Search for the cell housing the specified text and yield its (x, y) center coordinate. 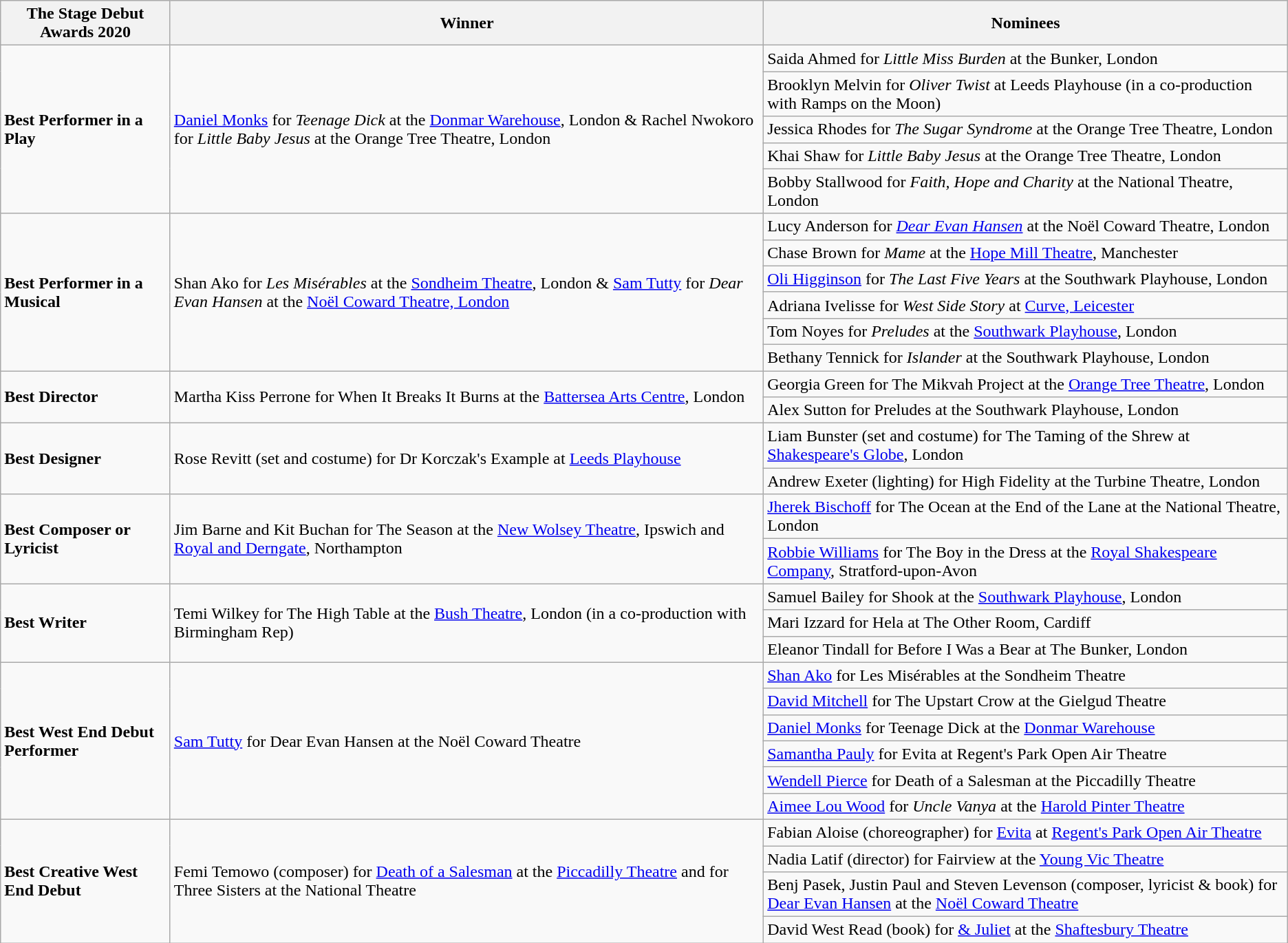
Georgia Green for The Mikvah Project at the Orange Tree Theatre, London (1026, 383)
Sam Tutty for Dear Evan Hansen at the Noël Coward Theatre (466, 741)
Femi Temowo (composer) for Death of a Salesman at the Piccadilly Theatre and for Three Sisters at the National Theatre (466, 881)
Tom Noyes for Preludes at the Southwark Playhouse, London (1026, 331)
Samuel Bailey for Shook at the Southwark Playhouse, London (1026, 597)
Best Director (85, 396)
Samantha Pauly for Evita at Regent's Park Open Air Theatre (1026, 754)
Alex Sutton for Preludes at the Southwark Playhouse, London (1026, 410)
Nadia Latif (director) for Fairview at the Young Vic Theatre (1026, 858)
Best Performer in a Musical (85, 292)
Jessica Rhodes for The Sugar Syndrome at the Orange Tree Theatre, London (1026, 129)
Best West End Debut Performer (85, 741)
Aimee Lou Wood for Uncle Vanya at the Harold Pinter Theatre (1026, 806)
Benj Pasek, Justin Paul and Steven Levenson (composer, lyricist & book) for Dear Evan Hansen at the Noël Coward Theatre (1026, 895)
Best Designer (85, 458)
Daniel Monks for Teenage Dick at the Donmar Warehouse (1026, 728)
Best Creative West End Debut (85, 881)
Shan Ako for Les Misérables at the Sondheim Theatre (1026, 675)
Temi Wilkey for The High Table at the Bush Theatre, London (in a co-production with Birmingham Rep) (466, 623)
Fabian Aloise (choreographer) for Evita at Regent's Park Open Air Theatre (1026, 832)
Best Writer (85, 623)
Andrew Exeter (lighting) for High Fidelity at the Turbine Theatre, London (1026, 481)
Jherek Bischoff for The Ocean at the End of the Lane at the National Theatre, London (1026, 516)
Khai Shaw for Little Baby Jesus at the Orange Tree Theatre, London (1026, 156)
Bethany Tennick for Islander at the Southwark Playhouse, London (1026, 357)
The Stage Debut Awards 2020 (85, 23)
Adriana Ivelisse for West Side Story at Curve, Leicester (1026, 305)
Brooklyn Melvin for Oliver Twist at Leeds Playhouse (in a co-production with Ramps on the Moon) (1026, 94)
Oli Higginson for The Last Five Years at the Southwark Playhouse, London (1026, 279)
Bobby Stallwood for Faith, Hope and Charity at the National Theatre, London (1026, 191)
Wendell Pierce for Death of a Salesman at the Piccadilly Theatre (1026, 780)
Rose Revitt (set and costume) for Dr Korczak's Example at Leeds Playhouse (466, 458)
Saida Ahmed for Little Miss Burden at the Bunker, London (1026, 59)
Eleanor Tindall for Before I Was a Bear at The Bunker, London (1026, 649)
Daniel Monks for Teenage Dick at the Donmar Warehouse, London & Rachel Nwokoro for Little Baby Jesus at the Orange Tree Theatre, London (466, 129)
Chase Brown for Mame at the Hope Mill Theatre, Manchester (1026, 253)
David Mitchell for The Upstart Crow at the Gielgud Theatre (1026, 701)
Shan Ako for Les Misérables at the Sondheim Theatre, London & Sam Tutty for Dear Evan Hansen at the Noël Coward Theatre, London (466, 292)
Best Composer or Lyricist (85, 539)
Best Performer in a Play (85, 129)
Jim Barne and Kit Buchan for The Season at the New Wolsey Theatre, Ipswich and Royal and Derngate, Northampton (466, 539)
Winner (466, 23)
Liam Bunster (set and costume) for The Taming of the Shrew at Shakespeare's Globe, London (1026, 446)
Robbie Williams for The Boy in the Dress at the Royal Shakespeare Company, Stratford-upon-Avon (1026, 562)
Martha Kiss Perrone for When It Breaks It Burns at the Battersea Arts Centre, London (466, 396)
Mari Izzard for Hela at The Other Room, Cardiff (1026, 623)
David West Read (book) for & Juliet at the Shaftesbury Theatre (1026, 930)
Lucy Anderson for Dear Evan Hansen at the Noël Coward Theatre, London (1026, 226)
Nominees (1026, 23)
